From the cell containing the given text, extract its center point as (x, y) coordinate. 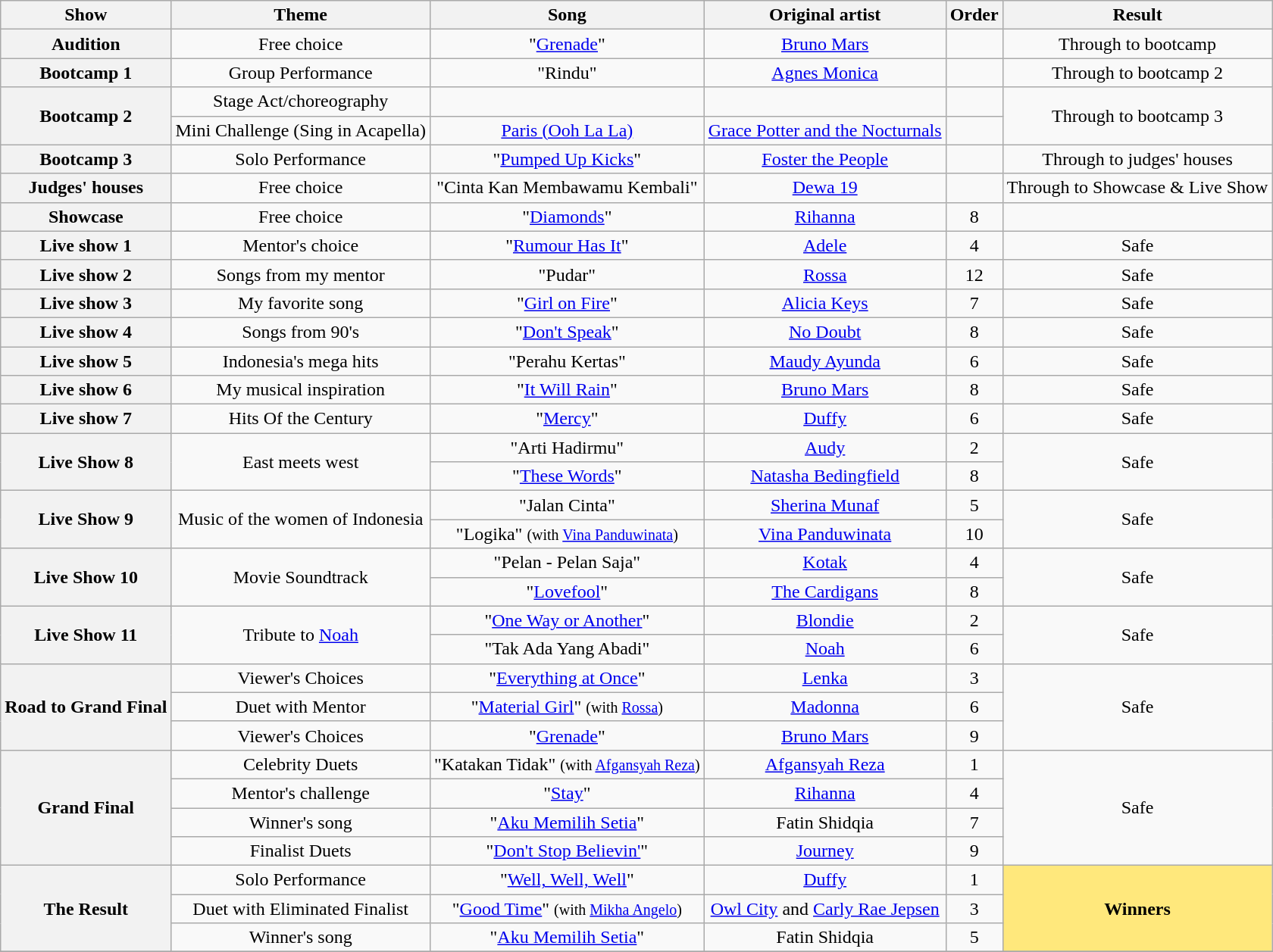
Agnes Monica (824, 73)
Hits Of the Century (301, 419)
Stage Act/choreography (301, 101)
Live Show 11 (86, 635)
Maudy Ayunda (824, 361)
Group Performance (301, 73)
Duet with Mentor (301, 707)
Songs from my mentor (301, 274)
Songs from 90's (301, 332)
"Pumped Up Kicks" (568, 159)
10 (974, 534)
Live show 3 (86, 303)
Song (568, 15)
Dewa 19 (824, 188)
Audy (824, 448)
Foster the People (824, 159)
Celebrity Duets (301, 764)
The Cardigans (824, 591)
"Katakan Tidak" (with Afgansyah Reza) (568, 764)
Live show 2 (86, 274)
"Diamonds" (568, 217)
My favorite song (301, 303)
"Don't Stop Believin'" (568, 851)
No Doubt (824, 332)
Live show 7 (86, 419)
Duet with Eliminated Finalist (301, 909)
"One Way or Another" (568, 620)
Live show 5 (86, 361)
Result (1137, 15)
Winners (1137, 909)
"Cinta Kan Membawamu Kembali" (568, 188)
"Pudar" (568, 274)
The Result (86, 909)
Natasha Bedingfield (824, 476)
Live Show 9 (86, 520)
Finalist Duets (301, 851)
Grace Potter and the Nocturnals (824, 130)
Alicia Keys (824, 303)
"Rindu" (568, 73)
Road to Grand Final (86, 707)
"Perahu Kertas" (568, 361)
Bootcamp 1 (86, 73)
"Lovefool" (568, 591)
Tribute to Noah (301, 635)
Audition (86, 44)
Through to judges' houses (1137, 159)
Live show 4 (86, 332)
Paris (Ooh La La) (568, 130)
Through to bootcamp 2 (1137, 73)
"Girl on Fire" (568, 303)
Bootcamp 2 (86, 116)
Live Show 10 (86, 577)
"Logika" (with Vina Panduwinata) (568, 534)
Showcase (86, 217)
Blondie (824, 620)
"Mercy" (568, 419)
Through to Showcase & Live Show (1137, 188)
Live show 1 (86, 245)
"It Will Rain" (568, 390)
My musical inspiration (301, 390)
"These Words" (568, 476)
Show (86, 15)
Through to bootcamp (1137, 44)
"Arti Hadirmu" (568, 448)
Theme (301, 15)
Bootcamp 3 (86, 159)
Live show 6 (86, 390)
"Good Time" (with Mikha Angelo) (568, 909)
"Don't Speak" (568, 332)
Owl City and Carly Rae Jepsen (824, 909)
Journey (824, 851)
Mentor's choice (301, 245)
Madonna (824, 707)
"Stay" (568, 793)
Vina Panduwinata (824, 534)
East meets west (301, 462)
12 (974, 274)
Lenka (824, 678)
Indonesia's mega hits (301, 361)
Rossa (824, 274)
"Tak Ada Yang Abadi" (568, 649)
"Pelan - Pelan Saja" (568, 563)
Music of the women of Indonesia (301, 520)
Original artist (824, 15)
Mini Challenge (Sing in Acapella) (301, 130)
"Everything at Once" (568, 678)
Through to bootcamp 3 (1137, 116)
Live Show 8 (86, 462)
Grand Final (86, 807)
Judges' houses (86, 188)
"Jalan Cinta" (568, 505)
Movie Soundtrack (301, 577)
Mentor's challenge (301, 793)
Noah (824, 649)
Afgansyah Reza (824, 764)
"Material Girl" (with Rossa) (568, 707)
"Well, Well, Well" (568, 880)
Kotak (824, 563)
Sherina Munaf (824, 505)
Adele (824, 245)
Order (974, 15)
"Rumour Has It" (568, 245)
